Find where the given text appears and provide that cell's center as [x, y] coordinate. 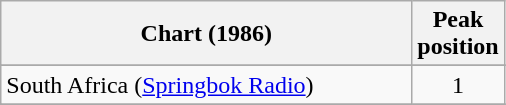
South Africa (Springbok Radio) [206, 85]
Chart (1986) [206, 34]
Peakposition [458, 34]
1 [458, 85]
